Find where the given text appears and provide that cell's center as (x, y) coordinate. 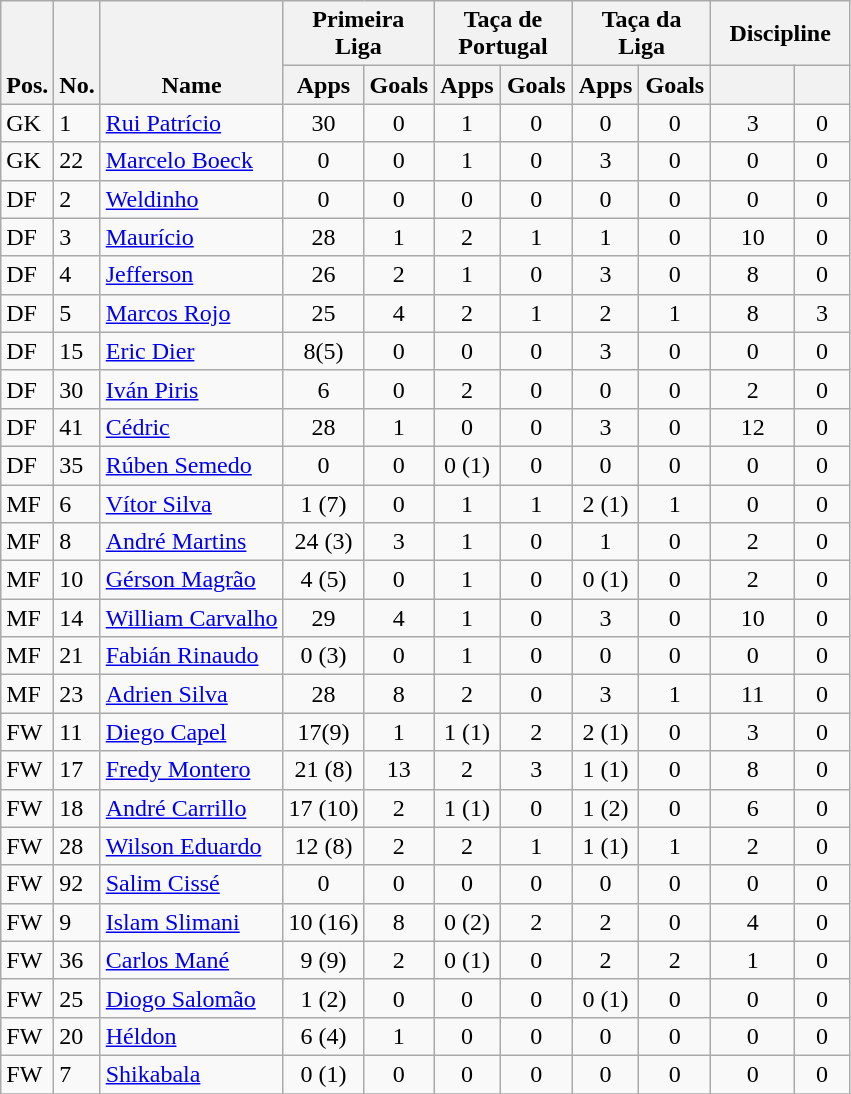
Jefferson (192, 275)
0 (2) (468, 922)
21 (77, 656)
William Carvalho (192, 618)
Diego Capel (192, 732)
André Carrillo (192, 808)
7 (77, 1074)
Weldinho (192, 199)
29 (324, 618)
26 (324, 275)
Maurício (192, 237)
35 (77, 465)
41 (77, 427)
Shikabala (192, 1074)
No. (77, 52)
22 (77, 161)
Eric Dier (192, 351)
6 (4) (324, 1036)
Fabián Rinaudo (192, 656)
Pos. (28, 52)
24 (3) (324, 542)
Name (192, 52)
13 (399, 770)
Primeira Liga (358, 34)
17(9) (324, 732)
Rui Patrício (192, 123)
12 (8) (324, 846)
Gérson Magrão (192, 580)
92 (77, 884)
Taça da Liga (642, 34)
Wilson Eduardo (192, 846)
Diogo Salomão (192, 998)
14 (77, 618)
4 (5) (324, 580)
15 (77, 351)
17 (10) (324, 808)
Cédric (192, 427)
Héldon (192, 1036)
9 (9) (324, 960)
Islam Slimani (192, 922)
Marcos Rojo (192, 313)
Vítor Silva (192, 503)
12 (753, 427)
Iván Piris (192, 389)
Adrien Silva (192, 694)
Carlos Mané (192, 960)
Fredy Montero (192, 770)
9 (77, 922)
Salim Cissé (192, 884)
17 (77, 770)
0 (3) (324, 656)
André Martins (192, 542)
Marcelo Boeck (192, 161)
18 (77, 808)
10 (16) (324, 922)
23 (77, 694)
Discipline (780, 34)
5 (77, 313)
Rúben Semedo (192, 465)
36 (77, 960)
21 (8) (324, 770)
20 (77, 1036)
1 (7) (324, 503)
8(5) (324, 351)
Taça de Portugal (504, 34)
